Scan for the cell matching the given text and deliver its [x, y] coordinate at center. 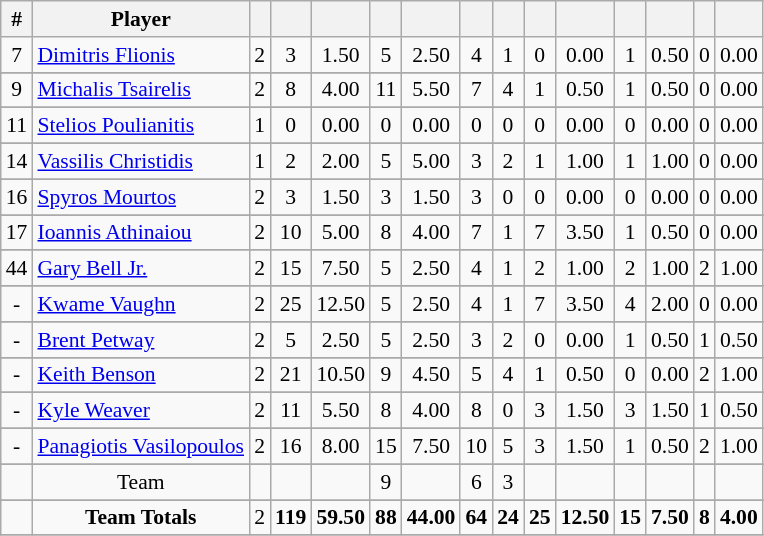
44.00 [432, 518]
119 [290, 518]
Spyros Mourtos [140, 197]
Keith Benson [140, 375]
8.00 [340, 447]
88 [386, 518]
Gary Bell Jr. [140, 269]
17 [17, 233]
14 [17, 162]
6 [476, 482]
Ioannis Athinaiou [140, 233]
21 [290, 375]
Vassilis Christidis [140, 162]
Stelios Poulianitis [140, 126]
64 [476, 518]
Kwame Vaughn [140, 304]
Michalis Tsairelis [140, 90]
Kyle Weaver [140, 411]
59.50 [340, 518]
4.50 [432, 375]
Dimitris Flionis [140, 55]
# [17, 19]
10.50 [340, 375]
Brent Petway [140, 340]
44 [17, 269]
Team [140, 482]
24 [508, 518]
Player [140, 19]
Team Totals [140, 518]
Panagiotis Vasilopoulos [140, 447]
